Detect which cell encompasses the target text, then output its [x, y] center coordinate. 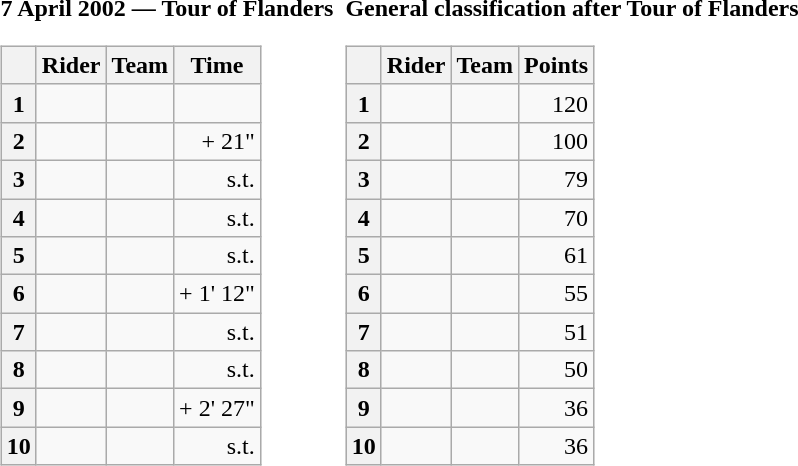
+ 1' 12" [218, 294]
79 [556, 179]
100 [556, 141]
70 [556, 217]
50 [556, 370]
61 [556, 256]
120 [556, 103]
Points [556, 65]
+ 2' 27" [218, 408]
Time [218, 65]
55 [556, 294]
+ 21" [218, 141]
51 [556, 332]
